Find where the given text appears and provide that cell's center as [x, y] coordinate. 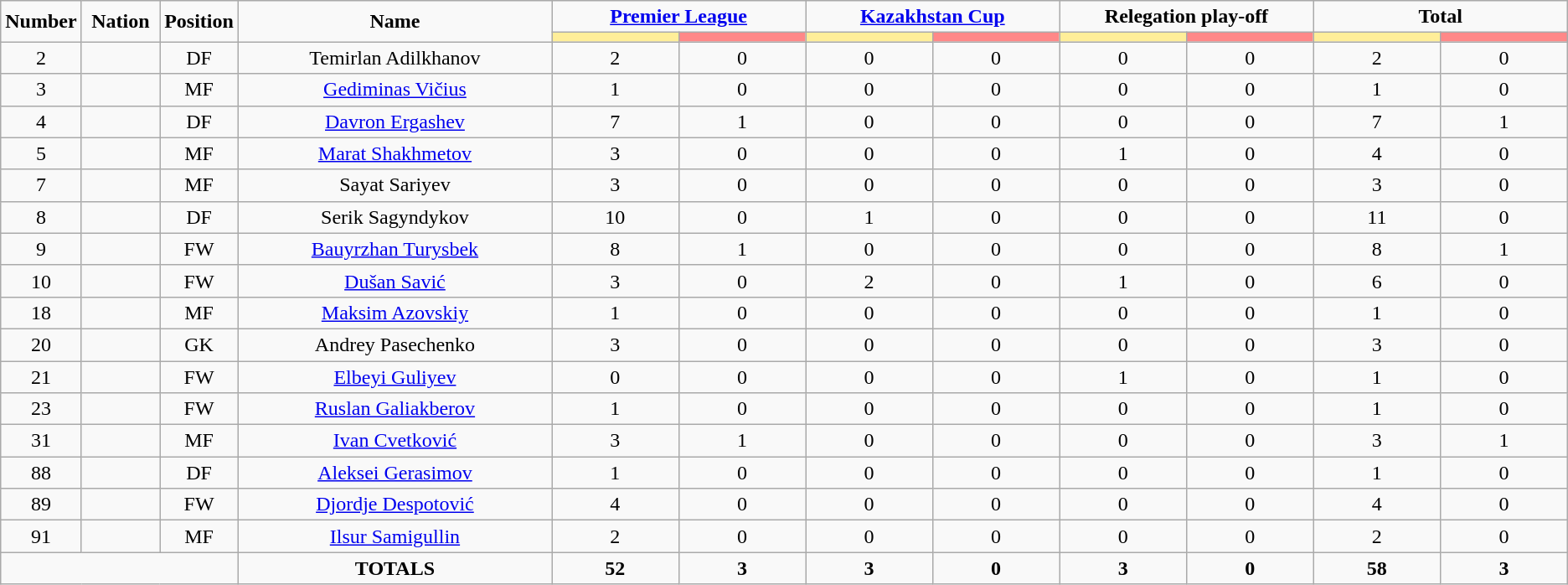
20 [41, 344]
31 [41, 441]
Aleksei Gerasimov [395, 473]
89 [41, 505]
52 [615, 568]
18 [41, 313]
GK [199, 344]
21 [41, 376]
Marat Shakhmetov [395, 153]
Number [41, 22]
58 [1377, 568]
Dušan Savić [395, 281]
Gediminas Vičius [395, 90]
Relegation play-off [1186, 17]
TOTALS [395, 568]
Djordje Despotović [395, 505]
Position [199, 22]
Elbeyi Guliyev [395, 376]
91 [41, 536]
Premier League [678, 17]
Davron Ergashev [395, 122]
11 [1377, 217]
Andrey Pasechenko [395, 344]
9 [41, 249]
Total [1441, 17]
Sayat Sariyev [395, 185]
6 [1377, 281]
23 [41, 409]
Bauyrzhan Turysbek [395, 249]
Serik Sagyndykov [395, 217]
88 [41, 473]
Kazakhstan Cup [933, 17]
Nation [121, 22]
Ivan Cvetković [395, 441]
Temirlan Adilkhanov [395, 58]
Maksim Azovskiy [395, 313]
Ilsur Samigullin [395, 536]
Ruslan Galiakberov [395, 409]
Name [395, 22]
5 [41, 153]
